Capture the cell that displays the provided text and extract its [X, Y] central coordinate. 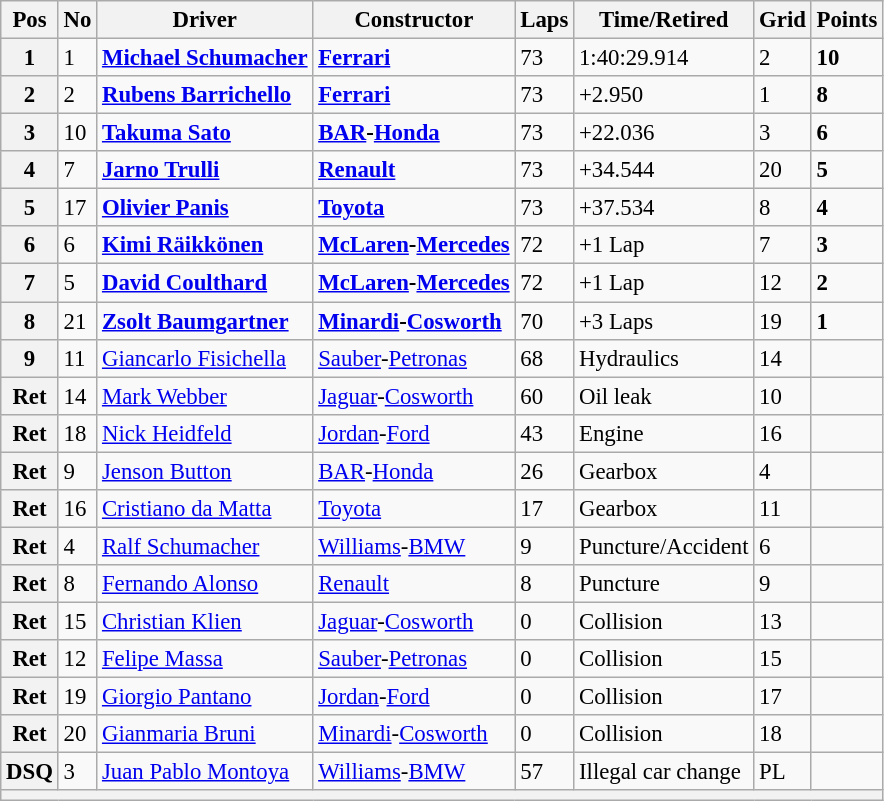
Time/Retired [664, 20]
21 [77, 321]
57 [544, 772]
Points [846, 20]
60 [544, 396]
Ralf Schumacher [205, 546]
Giorgio Pantano [205, 697]
Illegal car change [664, 772]
Cristiano da Matta [205, 509]
David Coulthard [205, 283]
Puncture/Accident [664, 546]
Laps [544, 20]
Fernando Alonso [205, 584]
13 [782, 621]
1:40:29.914 [664, 58]
Hydraulics [664, 358]
Jenson Button [205, 471]
Rubens Barrichello [205, 95]
Kimi Räikkönen [205, 245]
+3 Laps [664, 321]
PL [782, 772]
No [77, 20]
Takuma Sato [205, 133]
+37.534 [664, 208]
+22.036 [664, 133]
DSQ [30, 772]
Felipe Massa [205, 659]
Giancarlo Fisichella [205, 358]
Juan Pablo Montoya [205, 772]
Driver [205, 20]
Puncture [664, 584]
Oil leak [664, 396]
Nick Heidfeld [205, 433]
Christian Klien [205, 621]
68 [544, 358]
Pos [30, 20]
Zsolt Baumgartner [205, 321]
Constructor [414, 20]
43 [544, 433]
Mark Webber [205, 396]
Michael Schumacher [205, 58]
Gianmaria Bruni [205, 734]
Grid [782, 20]
Olivier Panis [205, 208]
Jarno Trulli [205, 170]
+2.950 [664, 95]
Engine [664, 433]
+34.544 [664, 170]
26 [544, 471]
70 [544, 321]
